Provide the [X, Y] coordinate of the cell's center where the given text is located.  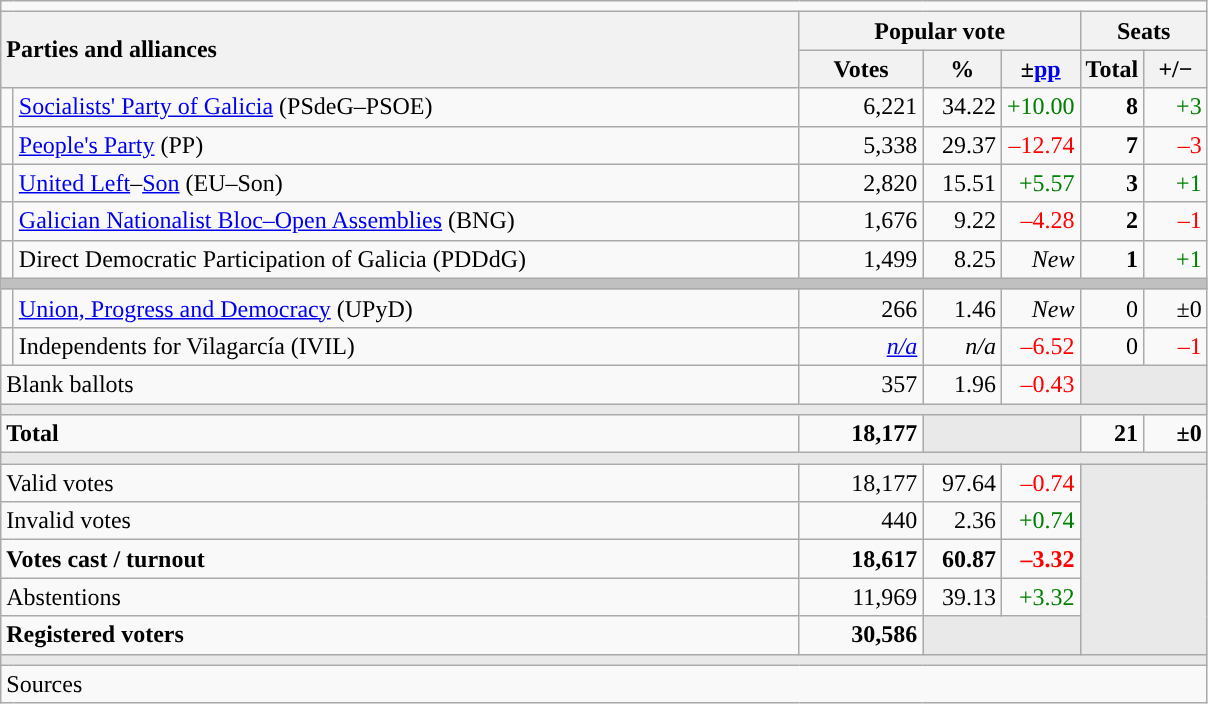
29.37 [962, 145]
Blank ballots [400, 384]
+/− [1176, 69]
15.51 [962, 183]
3 [1112, 183]
Valid votes [400, 483]
39.13 [962, 597]
357 [861, 384]
Parties and alliances [400, 50]
–0.74 [1040, 483]
2,820 [861, 183]
Votes cast / turnout [400, 559]
6,221 [861, 107]
440 [861, 521]
Independents for Vilagarcía (IVIL) [406, 346]
–3.32 [1040, 559]
+3 [1176, 107]
+10.00 [1040, 107]
% [962, 69]
±pp [1040, 69]
97.64 [962, 483]
–12.74 [1040, 145]
–0.43 [1040, 384]
United Left–Son (EU–Son) [406, 183]
1,676 [861, 221]
Direct Democratic Participation of Galicia (PDDdG) [406, 259]
Abstentions [400, 597]
1,499 [861, 259]
266 [861, 308]
1.46 [962, 308]
People's Party (PP) [406, 145]
18,617 [861, 559]
7 [1112, 145]
30,586 [861, 635]
Socialists' Party of Galicia (PSdeG–PSOE) [406, 107]
9.22 [962, 221]
2 [1112, 221]
2.36 [962, 521]
8.25 [962, 259]
Galician Nationalist Bloc–Open Assemblies (BNG) [406, 221]
21 [1112, 434]
–4.28 [1040, 221]
1 [1112, 259]
5,338 [861, 145]
Sources [604, 684]
34.22 [962, 107]
Registered voters [400, 635]
11,969 [861, 597]
8 [1112, 107]
60.87 [962, 559]
+5.57 [1040, 183]
1.96 [962, 384]
Seats [1144, 31]
Invalid votes [400, 521]
Popular vote [940, 31]
–3 [1176, 145]
+0.74 [1040, 521]
Union, Progress and Democracy (UPyD) [406, 308]
Votes [861, 69]
+3.32 [1040, 597]
–6.52 [1040, 346]
